Identify which cell holds the provided text, then report its [x, y] central coordinate. 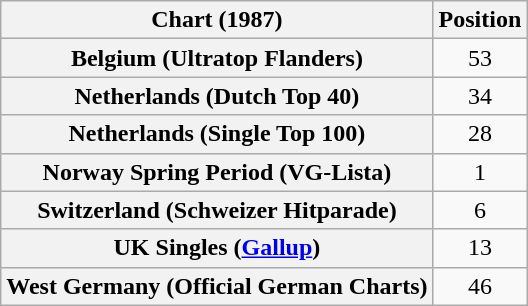
Netherlands (Dutch Top 40) [217, 96]
Position [480, 20]
53 [480, 58]
Belgium (Ultratop Flanders) [217, 58]
13 [480, 248]
Norway Spring Period (VG-Lista) [217, 172]
1 [480, 172]
46 [480, 286]
West Germany (Official German Charts) [217, 286]
UK Singles (Gallup) [217, 248]
28 [480, 134]
6 [480, 210]
Netherlands (Single Top 100) [217, 134]
34 [480, 96]
Chart (1987) [217, 20]
Switzerland (Schweizer Hitparade) [217, 210]
